Return [X, Y] of the center of cell containing provided text 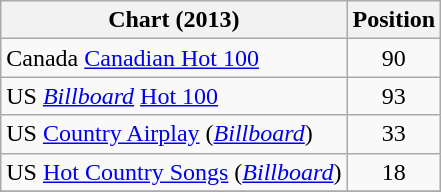
93 [394, 96]
Canada Canadian Hot 100 [174, 58]
US Hot Country Songs (Billboard) [174, 172]
US Billboard Hot 100 [174, 96]
Position [394, 20]
18 [394, 172]
33 [394, 134]
90 [394, 58]
US Country Airplay (Billboard) [174, 134]
Chart (2013) [174, 20]
